Locate the cell with the specified text and output its [X, Y] center coordinate. 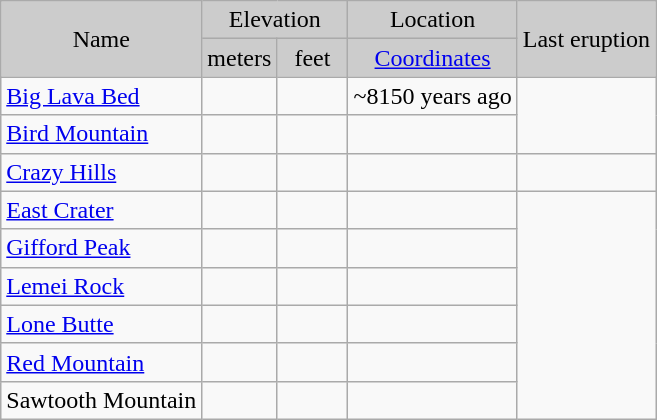
Lemei Rock [102, 286]
Bird Mountain [102, 134]
Coordinates [432, 58]
Location [432, 20]
Last eruption [586, 39]
Big Lava Bed [102, 96]
Gifford Peak [102, 248]
~8150 years ago [432, 96]
feet [312, 58]
Red Mountain [102, 362]
meters [240, 58]
East Crater [102, 210]
Name [102, 39]
Elevation [275, 20]
Crazy Hills [102, 172]
Lone Butte [102, 324]
Sawtooth Mountain [102, 400]
